Find where the given text appears and provide that cell's center as [x, y] coordinate. 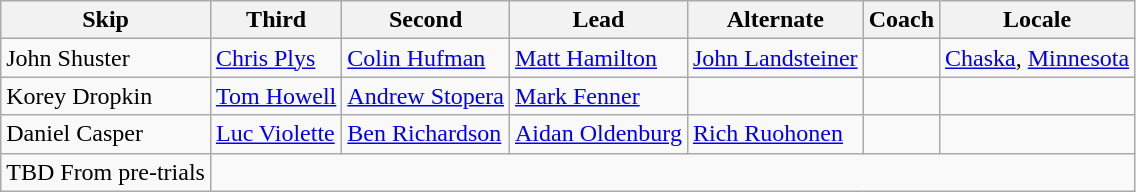
Chris Plys [276, 58]
TBD From pre-trials [106, 172]
Andrew Stopera [426, 96]
Skip [106, 20]
Second [426, 20]
John Shuster [106, 58]
Colin Hufman [426, 58]
Ben Richardson [426, 134]
Coach [901, 20]
Korey Dropkin [106, 96]
Mark Fenner [599, 96]
Daniel Casper [106, 134]
Tom Howell [276, 96]
Alternate [775, 20]
Matt Hamilton [599, 58]
Luc Violette [276, 134]
Lead [599, 20]
John Landsteiner [775, 58]
Chaska, Minnesota [1038, 58]
Locale [1038, 20]
Rich Ruohonen [775, 134]
Aidan Oldenburg [599, 134]
Third [276, 20]
